Output the (x, y) coordinate of the center of the cell containing the given text.  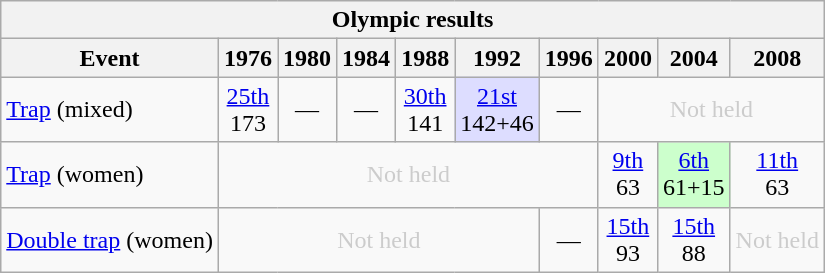
2008 (777, 58)
1984 (366, 58)
30th141 (426, 110)
15th93 (628, 240)
1996 (568, 58)
11th63 (777, 174)
Trap (mixed) (110, 110)
Event (110, 58)
1992 (498, 58)
1988 (426, 58)
2004 (694, 58)
6th61+15 (694, 174)
Trap (women) (110, 174)
21st142+46 (498, 110)
1980 (308, 58)
9th63 (628, 174)
Olympic results (413, 20)
1976 (248, 58)
2000 (628, 58)
15th88 (694, 240)
Double trap (women) (110, 240)
25th173 (248, 110)
